Find where the given text appears and provide that cell's center as (x, y) coordinate. 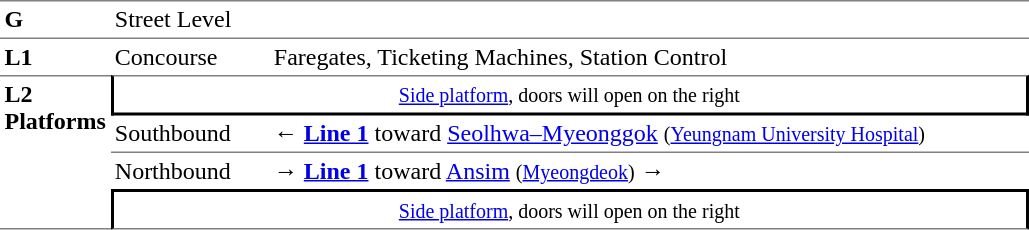
Southbound (190, 135)
G (55, 20)
Northbound (190, 171)
Faregates, Ticketing Machines, Station Control (648, 57)
→ Line 1 toward Ansim (Myeongdeok) → (648, 171)
L2Platforms (55, 152)
← Line 1 toward Seolhwa–Myeonggok (Yeungnam University Hospital) (648, 135)
L1 (55, 57)
Street Level (190, 20)
Concourse (190, 57)
